Return [X, Y] of the center of cell containing provided text 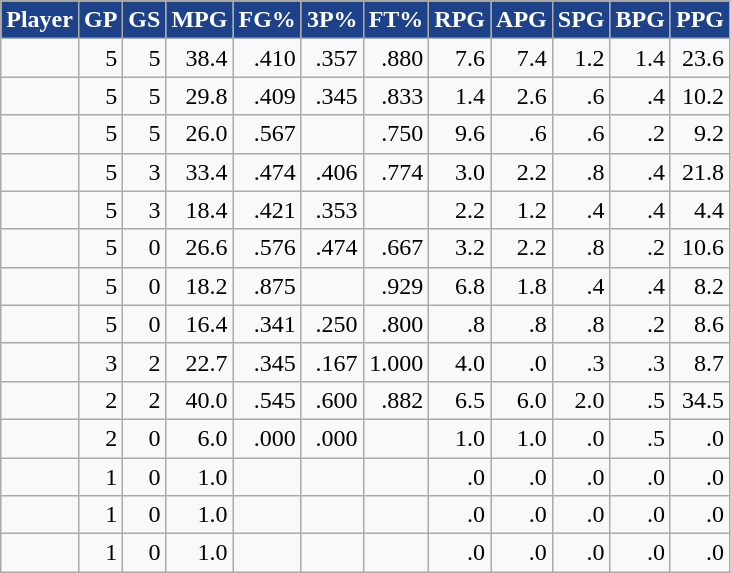
16.4 [200, 324]
3.2 [460, 248]
8.7 [700, 362]
.880 [396, 58]
6.5 [460, 400]
.545 [267, 400]
8.2 [700, 286]
.410 [267, 58]
4.4 [700, 210]
GP [100, 20]
SPG [581, 20]
23.6 [700, 58]
.409 [267, 96]
.750 [396, 134]
4.0 [460, 362]
.406 [332, 172]
.167 [332, 362]
34.5 [700, 400]
APG [522, 20]
2.6 [522, 96]
1.000 [396, 362]
22.7 [200, 362]
18.4 [200, 210]
.774 [396, 172]
BPG [640, 20]
1.8 [522, 286]
2.0 [581, 400]
9.2 [700, 134]
FG% [267, 20]
.357 [332, 58]
.250 [332, 324]
29.8 [200, 96]
3P% [332, 20]
GS [144, 20]
.800 [396, 324]
26.6 [200, 248]
.576 [267, 248]
26.0 [200, 134]
38.4 [200, 58]
.875 [267, 286]
PPG [700, 20]
.600 [332, 400]
FT% [396, 20]
.353 [332, 210]
RPG [460, 20]
9.6 [460, 134]
.882 [396, 400]
6.8 [460, 286]
3.0 [460, 172]
21.8 [700, 172]
.567 [267, 134]
Player [40, 20]
MPG [200, 20]
.341 [267, 324]
33.4 [200, 172]
7.4 [522, 58]
40.0 [200, 400]
.421 [267, 210]
10.2 [700, 96]
10.6 [700, 248]
7.6 [460, 58]
8.6 [700, 324]
18.2 [200, 286]
.833 [396, 96]
.667 [396, 248]
.929 [396, 286]
